Provide the (X, Y) coordinate of the cell's center where the given text is located.  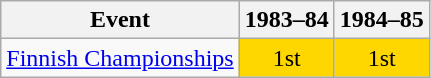
Finnish Championships (120, 58)
Event (120, 20)
1984–85 (382, 20)
1983–84 (286, 20)
